Capture the cell that displays the provided text and extract its [x, y] central coordinate. 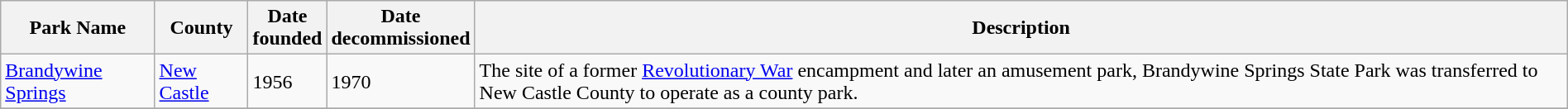
Park Name [78, 28]
Brandywine Springs [78, 81]
County [202, 28]
Date decommissioned [400, 28]
Date founded [288, 28]
Description [1021, 28]
1970 [400, 81]
1956 [288, 81]
New Castle [202, 81]
